Detect which cell encompasses the target text, then output its (X, Y) center coordinate. 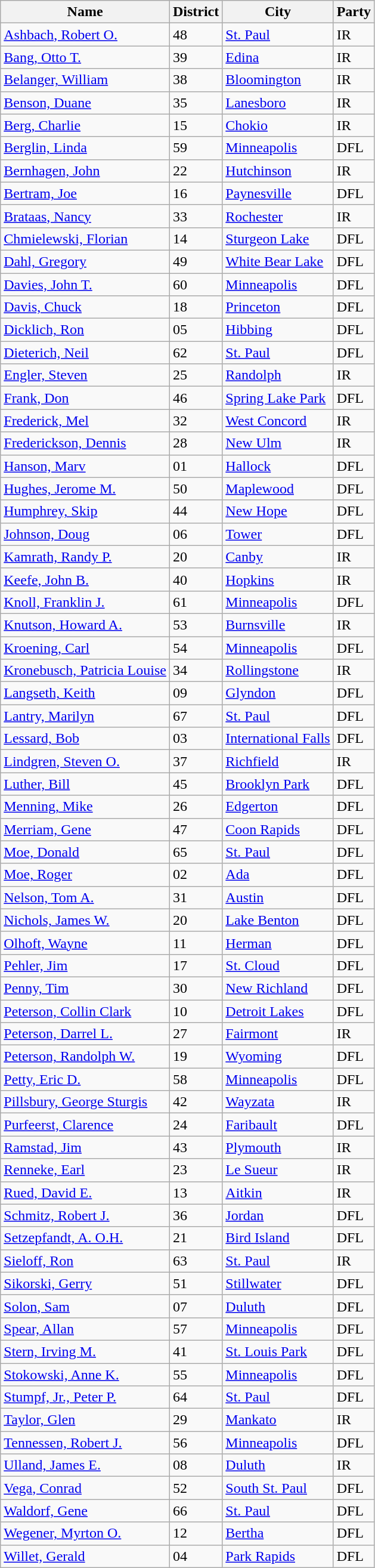
Willet, Gerald (85, 1556)
Park Rapids (278, 1556)
St. Louis Park (278, 1351)
29 (196, 1420)
Bertram, Joe (85, 193)
62 (196, 353)
Pillsbury, George Sturgis (85, 1102)
63 (196, 1261)
Knutson, Howard A. (85, 625)
Olhoft, Wayne (85, 943)
Vega, Conrad (85, 1488)
Davies, John T. (85, 285)
City (278, 12)
17 (196, 965)
Kronebusch, Patricia Louise (85, 671)
54 (196, 647)
51 (196, 1283)
35 (196, 103)
Sikorski, Gerry (85, 1283)
06 (196, 534)
Frederickson, Dennis (85, 443)
Peterson, Collin Clark (85, 1011)
33 (196, 216)
01 (196, 466)
67 (196, 716)
Taylor, Glen (85, 1420)
Brataas, Nancy (85, 216)
Rochester (278, 216)
41 (196, 1351)
Bertha (278, 1533)
Rued, David E. (85, 1193)
59 (196, 148)
Hutchinson (278, 171)
45 (196, 784)
Stillwater (278, 1283)
Stumpf, Jr., Peter P. (85, 1397)
Moe, Roger (85, 875)
New Ulm (278, 443)
District (196, 12)
56 (196, 1443)
Menning, Mike (85, 807)
Herman (278, 943)
Peterson, Darrel L. (85, 1034)
61 (196, 602)
Bang, Otto T. (85, 57)
Princeton (278, 307)
Randolph (278, 375)
18 (196, 307)
26 (196, 807)
Knoll, Franklin J. (85, 602)
04 (196, 1556)
Faribault (278, 1125)
Glyndon (278, 693)
02 (196, 875)
55 (196, 1374)
Burnsville (278, 625)
Nichols, James W. (85, 920)
Peterson, Randolph W. (85, 1057)
Frank, Don (85, 398)
New Hope (278, 511)
Stern, Irving M. (85, 1351)
Lindgren, Steven O. (85, 761)
48 (196, 35)
12 (196, 1533)
Chokio (278, 125)
Detroit Lakes (278, 1011)
Belanger, William (85, 80)
Hopkins (278, 579)
30 (196, 988)
Luther, Bill (85, 784)
Purfeerst, Clarence (85, 1125)
Humphrey, Skip (85, 511)
Lanesboro (278, 103)
Lake Benton (278, 920)
Sturgeon Lake (278, 239)
07 (196, 1306)
Bloomington (278, 80)
53 (196, 625)
Solon, Sam (85, 1306)
Wayzata (278, 1102)
Petty, Eric D. (85, 1079)
West Concord (278, 421)
Edina (278, 57)
Bernhagen, John (85, 171)
49 (196, 261)
Berg, Charlie (85, 125)
Kamrath, Randy P. (85, 557)
65 (196, 852)
Dahl, Gregory (85, 261)
43 (196, 1147)
Coon Rapids (278, 829)
39 (196, 57)
46 (196, 398)
Jordan (278, 1215)
52 (196, 1488)
14 (196, 239)
57 (196, 1329)
Setzepfandt, A. O.H. (85, 1238)
08 (196, 1465)
Chmielewski, Florian (85, 239)
Hallock (278, 466)
Benson, Duane (85, 103)
Rollingstone (278, 671)
05 (196, 330)
Ulland, James E. (85, 1465)
Langseth, Keith (85, 693)
Engler, Steven (85, 375)
16 (196, 193)
50 (196, 489)
Tennessen, Robert J. (85, 1443)
Edgerton (278, 807)
Wyoming (278, 1057)
37 (196, 761)
Tower (278, 534)
Merriam, Gene (85, 829)
40 (196, 579)
34 (196, 671)
21 (196, 1238)
64 (196, 1397)
22 (196, 171)
Fairmont (278, 1034)
Wegener, Myrton O. (85, 1533)
32 (196, 421)
31 (196, 897)
Frederick, Mel (85, 421)
44 (196, 511)
Dicklich, Ron (85, 330)
Richfield (278, 761)
13 (196, 1193)
Maplewood (278, 489)
Party (354, 12)
28 (196, 443)
Johnson, Doug (85, 534)
Schmitz, Robert J. (85, 1215)
19 (196, 1057)
Aitkin (278, 1193)
Lantry, Marilyn (85, 716)
New Richland (278, 988)
09 (196, 693)
Hughes, Jerome M. (85, 489)
Dieterich, Neil (85, 353)
15 (196, 125)
10 (196, 1011)
60 (196, 285)
66 (196, 1511)
Ashbach, Robert O. (85, 35)
38 (196, 80)
36 (196, 1215)
25 (196, 375)
47 (196, 829)
Brooklyn Park (278, 784)
Ramstad, Jim (85, 1147)
Hanson, Marv (85, 466)
South St. Paul (278, 1488)
24 (196, 1125)
23 (196, 1170)
Sieloff, Ron (85, 1261)
International Falls (278, 739)
Pehler, Jim (85, 965)
St. Cloud (278, 965)
Penny, Tim (85, 988)
Plymouth (278, 1147)
White Bear Lake (278, 261)
Keefe, John B. (85, 579)
Moe, Donald (85, 852)
Davis, Chuck (85, 307)
Canby (278, 557)
42 (196, 1102)
Spring Lake Park (278, 398)
03 (196, 739)
Renneke, Earl (85, 1170)
27 (196, 1034)
Waldorf, Gene (85, 1511)
Bird Island (278, 1238)
Spear, Allan (85, 1329)
Nelson, Tom A. (85, 897)
Kroening, Carl (85, 647)
Ada (278, 875)
Berglin, Linda (85, 148)
Le Sueur (278, 1170)
Hibbing (278, 330)
Name (85, 12)
Lessard, Bob (85, 739)
Austin (278, 897)
58 (196, 1079)
Mankato (278, 1420)
11 (196, 943)
Stokowski, Anne K. (85, 1374)
Paynesville (278, 193)
